Search for the cell housing the specified text and yield its (x, y) center coordinate. 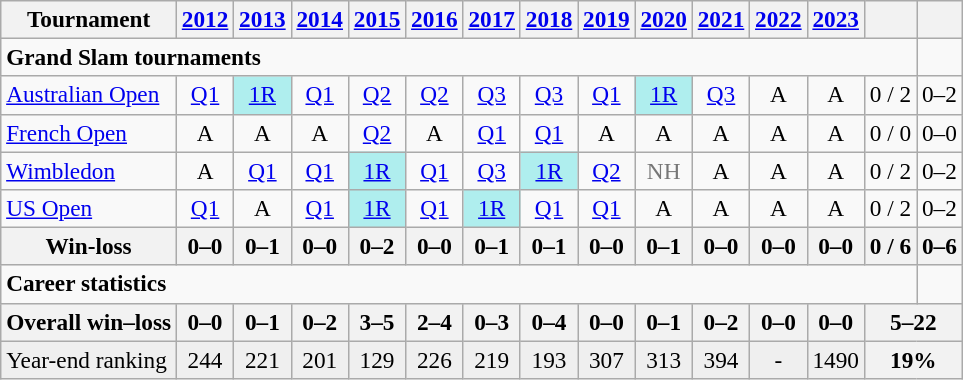
2022 (778, 19)
NH (664, 170)
201 (320, 359)
0–3 (492, 322)
2014 (320, 19)
Career statistics (459, 284)
Wimbledon (89, 170)
2016 (434, 19)
394 (720, 359)
2020 (664, 19)
3–5 (376, 322)
Overall win–loss (89, 322)
221 (262, 359)
307 (606, 359)
Year-end ranking (89, 359)
219 (492, 359)
19% (913, 359)
2015 (376, 19)
2017 (492, 19)
Tournament (89, 19)
129 (376, 359)
244 (204, 359)
Australian Open (89, 95)
French Open (89, 133)
Grand Slam tournaments (459, 57)
2–4 (434, 322)
2018 (548, 19)
2021 (720, 19)
193 (548, 359)
- (778, 359)
2023 (836, 19)
0–4 (548, 322)
2012 (204, 19)
313 (664, 359)
0–6 (939, 246)
226 (434, 359)
5–22 (913, 322)
US Open (89, 208)
1490 (836, 359)
2013 (262, 19)
2019 (606, 19)
Win-loss (89, 246)
0 / 0 (890, 133)
0 / 6 (890, 246)
